Pinpoint the cell where the given text exists, returning its (x, y) midpoint coordinate. 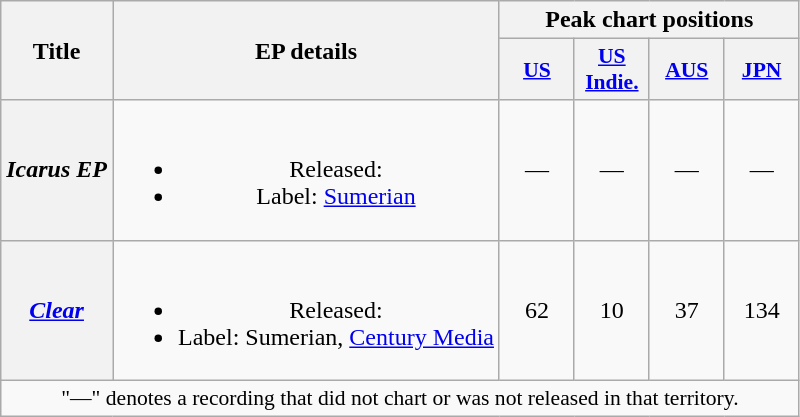
Clear (57, 310)
Released: Label: Sumerian (306, 170)
62 (536, 310)
EP details (306, 50)
37 (686, 310)
"—" denotes a recording that did not chart or was not released in that territory. (400, 398)
US (536, 70)
134 (762, 310)
Peak chart positions (649, 20)
Title (57, 50)
AUS (686, 70)
Released: Label: Sumerian, Century Media (306, 310)
USIndie. (612, 70)
10 (612, 310)
JPN (762, 70)
Icarus EP (57, 170)
